Output the [x, y] coordinate of the center of the cell containing the given text.  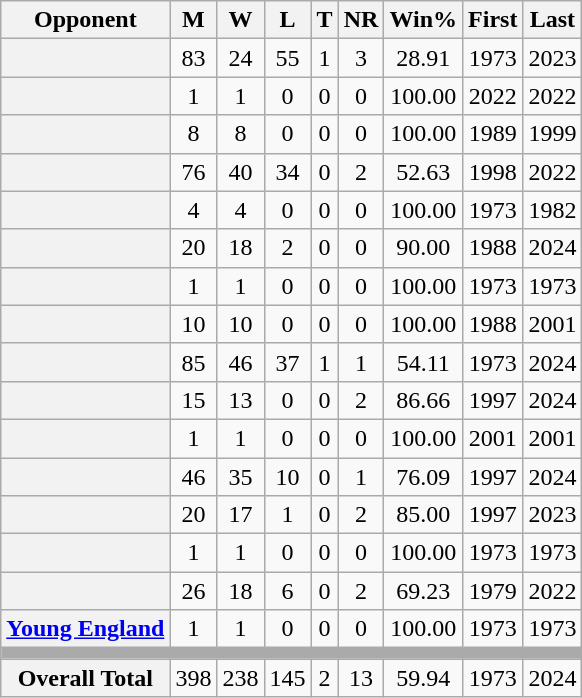
59.94 [424, 678]
83 [194, 58]
35 [240, 477]
First [493, 20]
17 [240, 515]
76 [194, 172]
1999 [552, 134]
1979 [493, 591]
W [240, 20]
28.91 [424, 58]
Overall Total [86, 678]
90.00 [424, 248]
40 [240, 172]
1982 [552, 210]
6 [288, 591]
26 [194, 591]
T [324, 20]
1998 [493, 172]
Young England [86, 629]
145 [288, 678]
15 [194, 400]
NR [361, 20]
69.23 [424, 591]
54.11 [424, 362]
1989 [493, 134]
238 [240, 678]
86.66 [424, 400]
85.00 [424, 515]
L [288, 20]
76.09 [424, 477]
Opponent [86, 20]
3 [361, 58]
Win% [424, 20]
85 [194, 362]
55 [288, 58]
52.63 [424, 172]
Last [552, 20]
24 [240, 58]
M [194, 20]
398 [194, 678]
37 [288, 362]
34 [288, 172]
